Capture the cell that displays the provided text and extract its [X, Y] central coordinate. 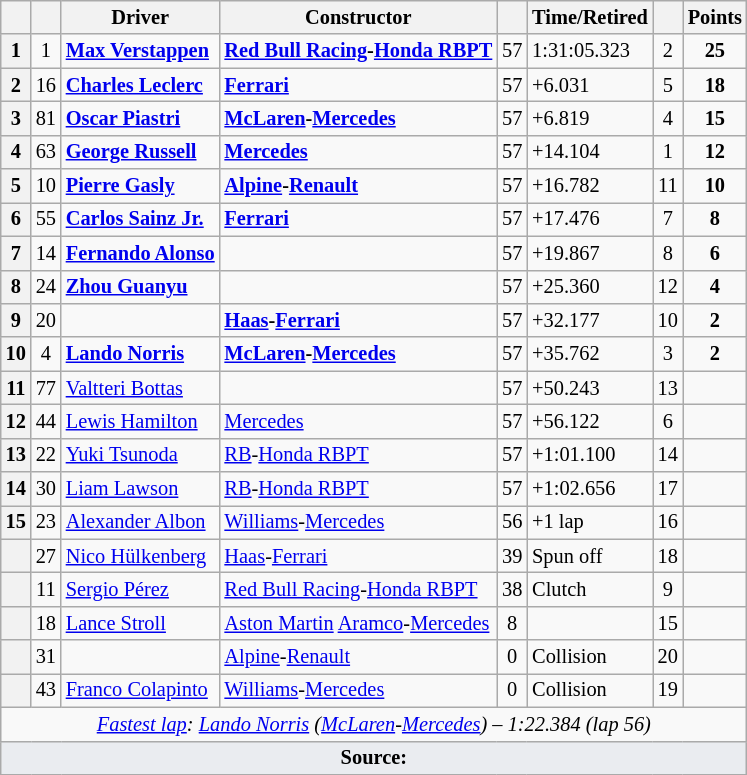
Time/Retired [590, 17]
27 [46, 556]
Driver [140, 17]
Franco Colapinto [140, 690]
Source: [374, 758]
+17.476 [590, 219]
Aston Martin Aramco-Mercedes [359, 623]
+32.177 [590, 320]
+50.243 [590, 388]
Zhou Guanyu [140, 287]
Sergio Pérez [140, 589]
56 [512, 522]
30 [46, 489]
+56.122 [590, 421]
+1:01.100 [590, 455]
44 [46, 421]
+1 lap [590, 522]
Fastest lap: Lando Norris (McLaren-Mercedes) – 1:22.384 (lap 56) [374, 724]
Lando Norris [140, 354]
Pierre Gasly [140, 186]
+19.867 [590, 253]
39 [512, 556]
+16.782 [590, 186]
+25.360 [590, 287]
George Russell [140, 152]
Yuki Tsunoda [140, 455]
+6.819 [590, 118]
+14.104 [590, 152]
1:31:05.323 [590, 51]
17 [668, 489]
25 [715, 51]
Nico Hülkenberg [140, 556]
Valtteri Bottas [140, 388]
43 [46, 690]
63 [46, 152]
Clutch [590, 589]
38 [512, 589]
22 [46, 455]
Lance Stroll [140, 623]
+35.762 [590, 354]
Lewis Hamilton [140, 421]
81 [46, 118]
31 [46, 657]
55 [46, 219]
Spun off [590, 556]
Constructor [359, 17]
Oscar Piastri [140, 118]
77 [46, 388]
Max Verstappen [140, 51]
Fernando Alonso [140, 253]
24 [46, 287]
Liam Lawson [140, 489]
+6.031 [590, 85]
Carlos Sainz Jr. [140, 219]
Alexander Albon [140, 522]
Points [715, 17]
Charles Leclerc [140, 85]
23 [46, 522]
+1:02.656 [590, 489]
19 [668, 690]
